Return (X, Y) of the center of cell containing provided text 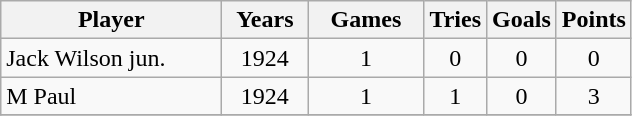
3 (594, 96)
Points (594, 20)
Player (112, 20)
Jack Wilson jun. (112, 58)
M Paul (112, 96)
Years (265, 20)
Games (366, 20)
Goals (522, 20)
Tries (456, 20)
